Search for the cell housing the specified text and yield its [X, Y] center coordinate. 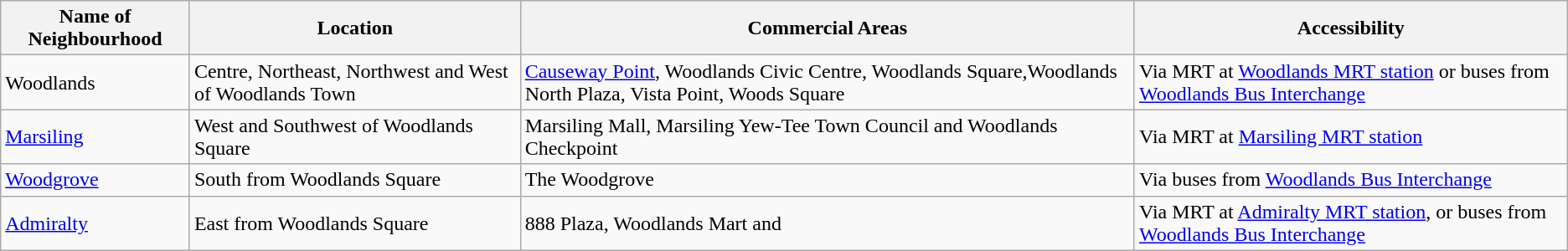
Marsiling Mall, Marsiling Yew-Tee Town Council and Woodlands Checkpoint [828, 137]
Centre, Northeast, Northwest and West of Woodlands Town [355, 82]
Via MRT at Marsiling MRT station [1350, 137]
Accessibility [1350, 28]
Location [355, 28]
Via buses from Woodlands Bus Interchange [1350, 180]
Admiralty [95, 223]
Causeway Point, Woodlands Civic Centre, Woodlands Square,Woodlands North Plaza, Vista Point, Woods Square [828, 82]
The Woodgrove [828, 180]
Via MRT at Woodlands MRT station or buses from Woodlands Bus Interchange [1350, 82]
Marsiling [95, 137]
Via MRT at Admiralty MRT station, or buses from Woodlands Bus Interchange [1350, 223]
Commercial Areas [828, 28]
Woodgrove [95, 180]
South from Woodlands Square [355, 180]
West and Southwest of Woodlands Square [355, 137]
Name of Neighbourhood [95, 28]
East from Woodlands Square [355, 223]
Woodlands [95, 82]
888 Plaza, Woodlands Mart and [828, 223]
